Provide the (x, y) coordinate of the cell's center where the given text is located.  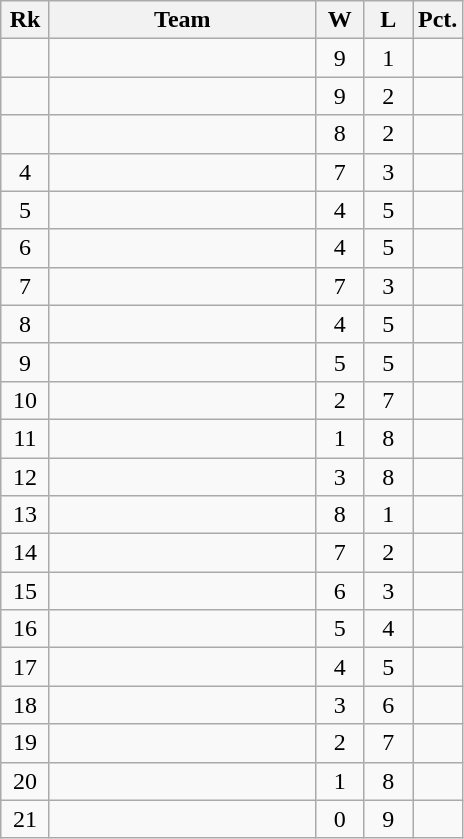
19 (26, 743)
10 (26, 400)
L (388, 20)
Team (182, 20)
21 (26, 819)
11 (26, 438)
Pct. (437, 20)
20 (26, 781)
14 (26, 553)
18 (26, 705)
13 (26, 515)
Rk (26, 20)
17 (26, 667)
12 (26, 477)
16 (26, 629)
15 (26, 591)
W (340, 20)
0 (340, 819)
